Capture the cell that displays the provided text and extract its [x, y] central coordinate. 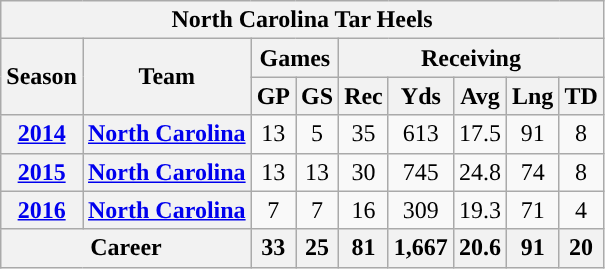
Season [42, 77]
35 [364, 134]
613 [420, 134]
30 [364, 172]
81 [364, 248]
Career [126, 248]
GS [318, 96]
2014 [42, 134]
5 [318, 134]
2016 [42, 210]
2015 [42, 172]
33 [273, 248]
Yds [420, 96]
TD [581, 96]
74 [532, 172]
25 [318, 248]
Team [166, 77]
17.5 [480, 134]
71 [532, 210]
Games [294, 58]
4 [581, 210]
20 [581, 248]
Receiving [472, 58]
309 [420, 210]
Lng [532, 96]
745 [420, 172]
20.6 [480, 248]
Rec [364, 96]
Avg [480, 96]
19.3 [480, 210]
16 [364, 210]
1,667 [420, 248]
24.8 [480, 172]
North Carolina Tar Heels [302, 20]
GP [273, 96]
